Return the (X, Y) coordinate for the center point of the cell that contains the specified text.  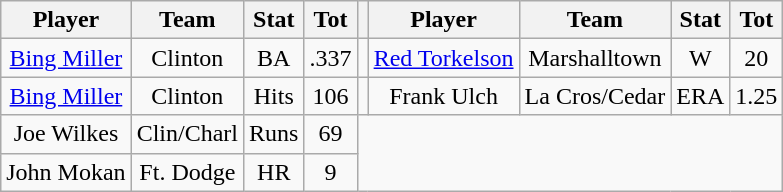
9 (330, 172)
John Mokan (66, 172)
Marshalltown (595, 58)
La Cros/Cedar (595, 96)
HR (274, 172)
.337 (330, 58)
BA (274, 58)
Red Torkelson (444, 58)
Joe Wilkes (66, 134)
Ft. Dodge (187, 172)
1.25 (756, 96)
20 (756, 58)
ERA (700, 96)
Clin/Charl (187, 134)
Runs (274, 134)
W (700, 58)
69 (330, 134)
Frank Ulch (444, 96)
Hits (274, 96)
106 (330, 96)
